From the cell containing the given text, extract its center point as (X, Y) coordinate. 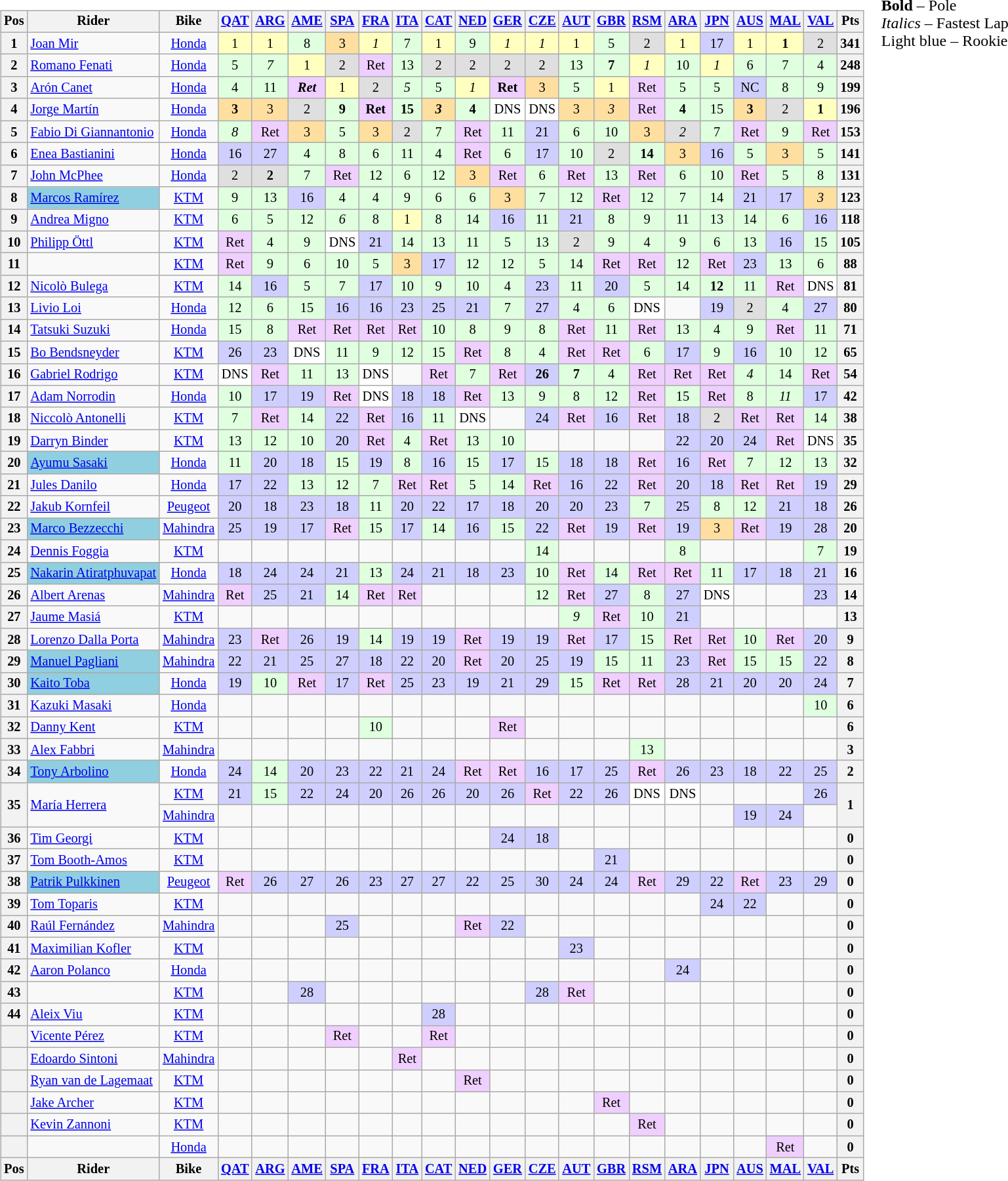
54 (850, 374)
Jakub Kornfeil (93, 507)
Philipp Öttl (93, 242)
Arón Canet (93, 88)
41 (14, 948)
Aleix Viu (93, 1014)
Nicolò Bulega (93, 287)
Darryn Binder (93, 441)
Enea Bastianini (93, 154)
Tatsuki Suzuki (93, 330)
199 (850, 88)
71 (850, 330)
43 (14, 993)
Kazuki Masaki (93, 706)
Patrik Pulkkinen (93, 882)
Niccolò Antonelli (93, 418)
118 (850, 220)
Nakarin Atiratphuvapat (93, 573)
88 (850, 264)
Ryan van de Lagemaat (93, 1081)
39 (14, 904)
153 (850, 132)
105 (850, 242)
Fabio Di Giannantonio (93, 132)
Alex Fabbri (93, 750)
Edoardo Sintoni (93, 1058)
Aaron Polanco (93, 971)
Jake Archer (93, 1103)
Bo Bendsneyder (93, 352)
Danny Kent (93, 728)
NC (750, 88)
Livio Loi (93, 308)
Tom Booth-Amos (93, 860)
Vicente Pérez (93, 1037)
44 (14, 1014)
Lorenzo Dalla Porta (93, 639)
Jorge Martín (93, 110)
Tony Arbolino (93, 772)
81 (850, 287)
Maximilian Kofler (93, 948)
Jaume Masiá (93, 617)
341 (850, 43)
María Herrera (93, 805)
248 (850, 66)
John McPhee (93, 176)
Raúl Fernández (93, 927)
Kaito Toba (93, 683)
Albert Arenas (93, 595)
37 (14, 860)
123 (850, 198)
Manuel Pagliani (93, 662)
Joan Mir (93, 43)
Andrea Migno (93, 220)
Romano Fenati (93, 66)
Tom Toparis (93, 904)
141 (850, 154)
80 (850, 308)
65 (850, 352)
36 (14, 838)
Jules Danilo (93, 485)
Tim Georgi (93, 838)
40 (14, 927)
Adam Norrodin (93, 397)
131 (850, 176)
Dennis Foggia (93, 551)
31 (14, 706)
Ayumu Sasaki (93, 463)
Gabriel Rodrigo (93, 374)
34 (14, 772)
Kevin Zannoni (93, 1125)
196 (850, 110)
Marcos Ramírez (93, 198)
33 (14, 750)
Marco Bezzecchi (93, 529)
